Find where the given text appears and provide that cell's center as [x, y] coordinate. 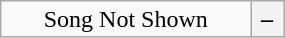
– [268, 20]
Song Not Shown [126, 20]
